Capture the cell that displays the provided text and extract its (x, y) central coordinate. 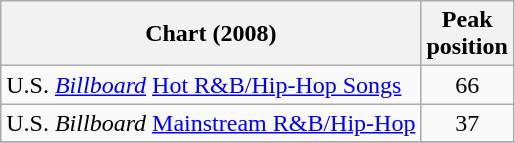
Peakposition (467, 34)
37 (467, 123)
66 (467, 85)
U.S. Billboard Mainstream R&B/Hip-Hop (211, 123)
U.S. Billboard Hot R&B/Hip-Hop Songs (211, 85)
Chart (2008) (211, 34)
